Capture the cell that displays the provided text and extract its (X, Y) central coordinate. 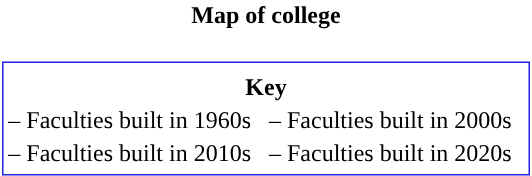
Map of college (266, 15)
– Faculties built in 2010s (136, 153)
– Faculties built in 1960s (136, 120)
– Faculties built in 2020s (397, 153)
Key (266, 87)
– Faculties built in 2000s (397, 120)
